Capture the cell that displays the provided text and extract its (X, Y) central coordinate. 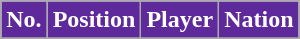
No. (24, 20)
Player (180, 20)
Nation (259, 20)
Position (94, 20)
